Search for the cell housing the specified text and yield its [X, Y] center coordinate. 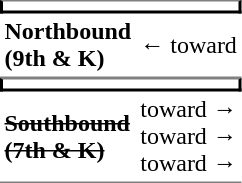
← toward [189, 46]
Northbound(9th & K) [68, 46]
